Extract the (X, Y) coordinate from the center of the cell holding the provided text.  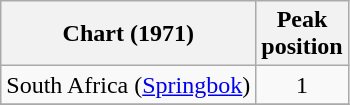
Peakposition (302, 34)
South Africa (Springbok) (128, 85)
Chart (1971) (128, 34)
1 (302, 85)
